Detect which cell encompasses the target text, then output its (X, Y) center coordinate. 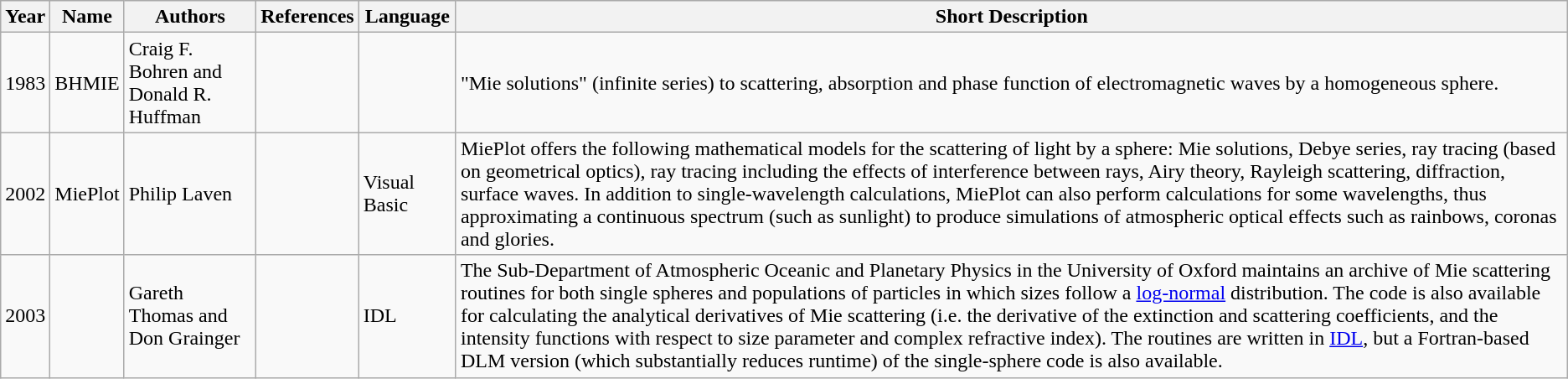
2003 (25, 316)
IDL (407, 316)
MiePlot (87, 194)
Authors (189, 17)
2002 (25, 194)
Philip Laven (189, 194)
1983 (25, 82)
Name (87, 17)
Year (25, 17)
References (308, 17)
Language (407, 17)
Visual Basic (407, 194)
Gareth Thomas and Don Grainger (189, 316)
Short Description (1012, 17)
BHMIE (87, 82)
Craig F. Bohren and Donald R. Huffman (189, 82)
"Mie solutions" (infinite series) to scattering, absorption and phase function of electromagnetic waves by a homogeneous sphere. (1012, 82)
